Pinpoint the cell where the given text exists, returning its (X, Y) midpoint coordinate. 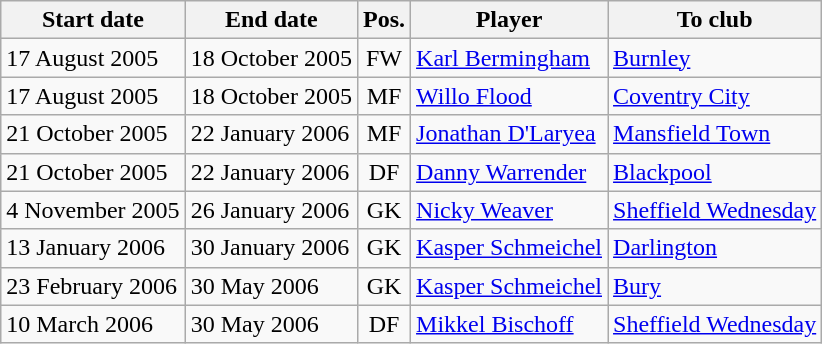
Mikkel Bischoff (510, 324)
13 January 2006 (93, 248)
26 January 2006 (271, 210)
Willo Flood (510, 96)
Coventry City (715, 96)
Start date (93, 20)
Blackpool (715, 172)
Danny Warrender (510, 172)
4 November 2005 (93, 210)
To club (715, 20)
Player (510, 20)
Jonathan D'Laryea (510, 134)
End date (271, 20)
FW (384, 58)
Nicky Weaver (510, 210)
Mansfield Town (715, 134)
Darlington (715, 248)
Bury (715, 286)
Pos. (384, 20)
Burnley (715, 58)
23 February 2006 (93, 286)
Karl Bermingham (510, 58)
30 January 2006 (271, 248)
10 March 2006 (93, 324)
